Scan for the cell matching the given text and deliver its (x, y) coordinate at center. 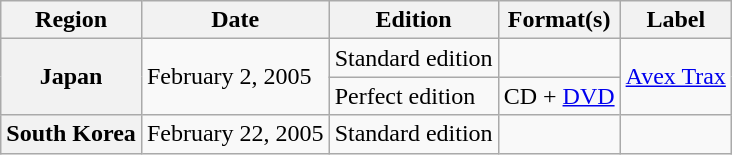
February 2, 2005 (235, 77)
CD + DVD (559, 96)
Perfect edition (414, 96)
Japan (72, 77)
Edition (414, 20)
Format(s) (559, 20)
Avex Trax (676, 77)
February 22, 2005 (235, 134)
Region (72, 20)
Label (676, 20)
South Korea (72, 134)
Date (235, 20)
